Search for the cell housing the specified text and yield its [X, Y] center coordinate. 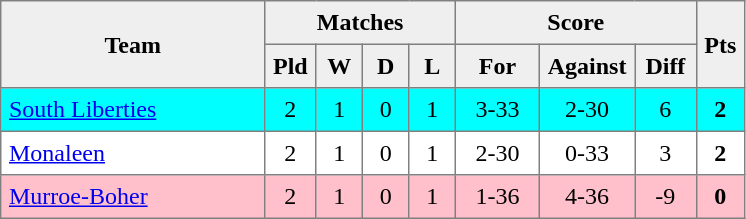
Against [586, 66]
Pts [720, 44]
1-36 [497, 197]
6 [666, 110]
Score [576, 23]
Diff [666, 66]
3-33 [497, 110]
Monaleen [133, 153]
South Liberties [133, 110]
Pld [290, 66]
W [339, 66]
L [432, 66]
0-33 [586, 153]
4-36 [586, 197]
Team [133, 44]
Murroe-Boher [133, 197]
Matches [360, 23]
3 [666, 153]
D [385, 66]
-9 [666, 197]
For [497, 66]
